Identify which cell holds the provided text, then report its (X, Y) central coordinate. 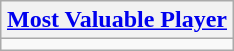
Most Valuable Player (116, 20)
